Capture the cell that displays the provided text and extract its (x, y) central coordinate. 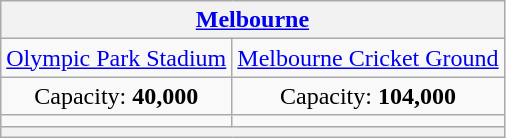
Melbourne (252, 20)
Melbourne Cricket Ground (368, 58)
Olympic Park Stadium (116, 58)
Capacity: 104,000 (368, 96)
Capacity: 40,000 (116, 96)
